Search for the cell housing the specified text and yield its [X, Y] center coordinate. 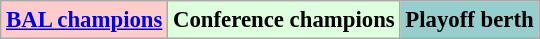
Playoff berth [470, 20]
BAL champions [84, 20]
Conference champions [284, 20]
